For the text-containing cell, return its midpoint in (x, y) coordinate format. 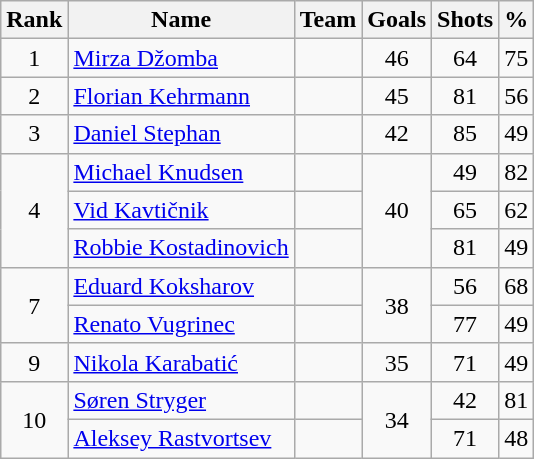
Team (328, 20)
Name (181, 20)
77 (466, 324)
7 (34, 305)
1 (34, 58)
65 (466, 210)
9 (34, 362)
Rank (34, 20)
Daniel Stephan (181, 134)
10 (34, 419)
4 (34, 210)
85 (466, 134)
45 (397, 96)
Florian Kehrmann (181, 96)
75 (516, 58)
3 (34, 134)
2 (34, 96)
Søren Stryger (181, 400)
62 (516, 210)
34 (397, 419)
Vid Kavtičnik (181, 210)
Shots (466, 20)
48 (516, 438)
Aleksey Rastvortsev (181, 438)
46 (397, 58)
Nikola Karabatić (181, 362)
64 (466, 58)
Renato Vugrinec (181, 324)
40 (397, 210)
Eduard Koksharov (181, 286)
Goals (397, 20)
Michael Knudsen (181, 172)
Mirza Džomba (181, 58)
38 (397, 305)
% (516, 20)
82 (516, 172)
Robbie Kostadinovich (181, 248)
35 (397, 362)
68 (516, 286)
